Return the [x, y] coordinate for the center point of the cell that contains the specified text.  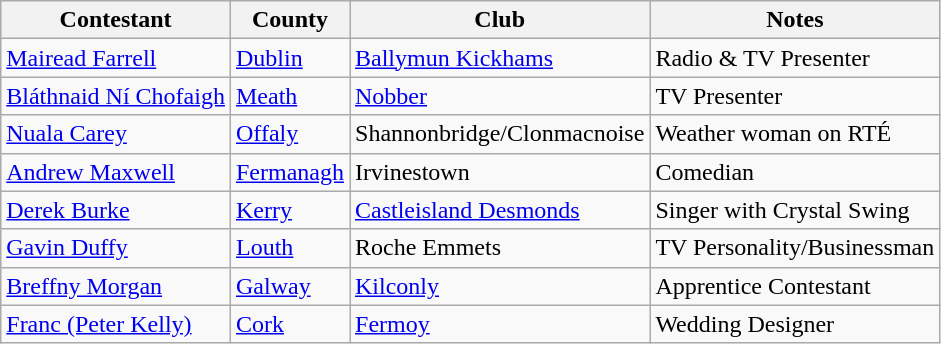
Meath [290, 96]
Notes [795, 20]
Roche Emmets [500, 248]
Comedian [795, 172]
Cork [290, 324]
Ballymun Kickhams [500, 58]
Offaly [290, 134]
Fermoy [500, 324]
TV Presenter [795, 96]
Club [500, 20]
Dublin [290, 58]
Bláthnaid Ní Chofaigh [116, 96]
Radio & TV Presenter [795, 58]
Franc (Peter Kelly) [116, 324]
Andrew Maxwell [116, 172]
Irvinestown [500, 172]
Wedding Designer [795, 324]
Gavin Duffy [116, 248]
County [290, 20]
Singer with Crystal Swing [795, 210]
Kerry [290, 210]
Nobber [500, 96]
Shannonbridge/Clonmacnoise [500, 134]
Apprentice Contestant [795, 286]
Galway [290, 286]
TV Personality/Businessman [795, 248]
Contestant [116, 20]
Fermanagh [290, 172]
Kilconly [500, 286]
Derek Burke [116, 210]
Nuala Carey [116, 134]
Louth [290, 248]
Weather woman on RTÉ [795, 134]
Mairead Farrell [116, 58]
Breffny Morgan [116, 286]
Castleisland Desmonds [500, 210]
